Pinpoint the cell where the given text exists, returning its [x, y] midpoint coordinate. 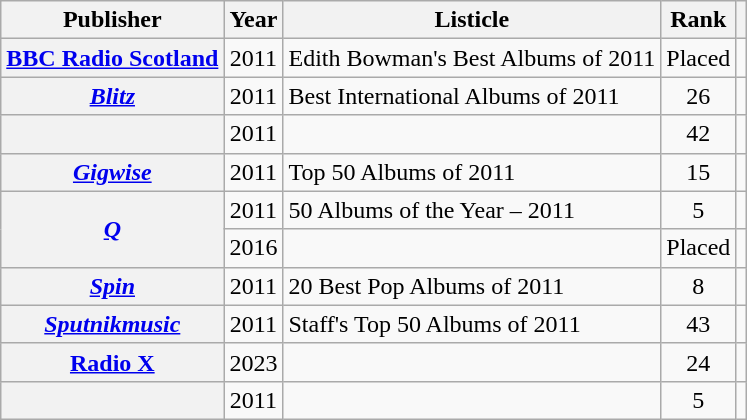
2023 [254, 362]
Gigwise [112, 172]
Spin [112, 286]
Edith Bowman's Best Albums of 2011 [472, 58]
Radio X [112, 362]
BBC Radio Scotland [112, 58]
Staff's Top 50 Albums of 2011 [472, 324]
50 Albums of the Year – 2011 [472, 210]
Listicle [472, 20]
43 [698, 324]
Sputnikmusic [112, 324]
Blitz [112, 96]
Publisher [112, 20]
Rank [698, 20]
26 [698, 96]
Top 50 Albums of 2011 [472, 172]
8 [698, 286]
Best International Albums of 2011 [472, 96]
24 [698, 362]
20 Best Pop Albums of 2011 [472, 286]
2016 [254, 248]
Q [112, 229]
42 [698, 134]
Year [254, 20]
15 [698, 172]
